Extract the [x, y] coordinate from the center of the cell holding the provided text.  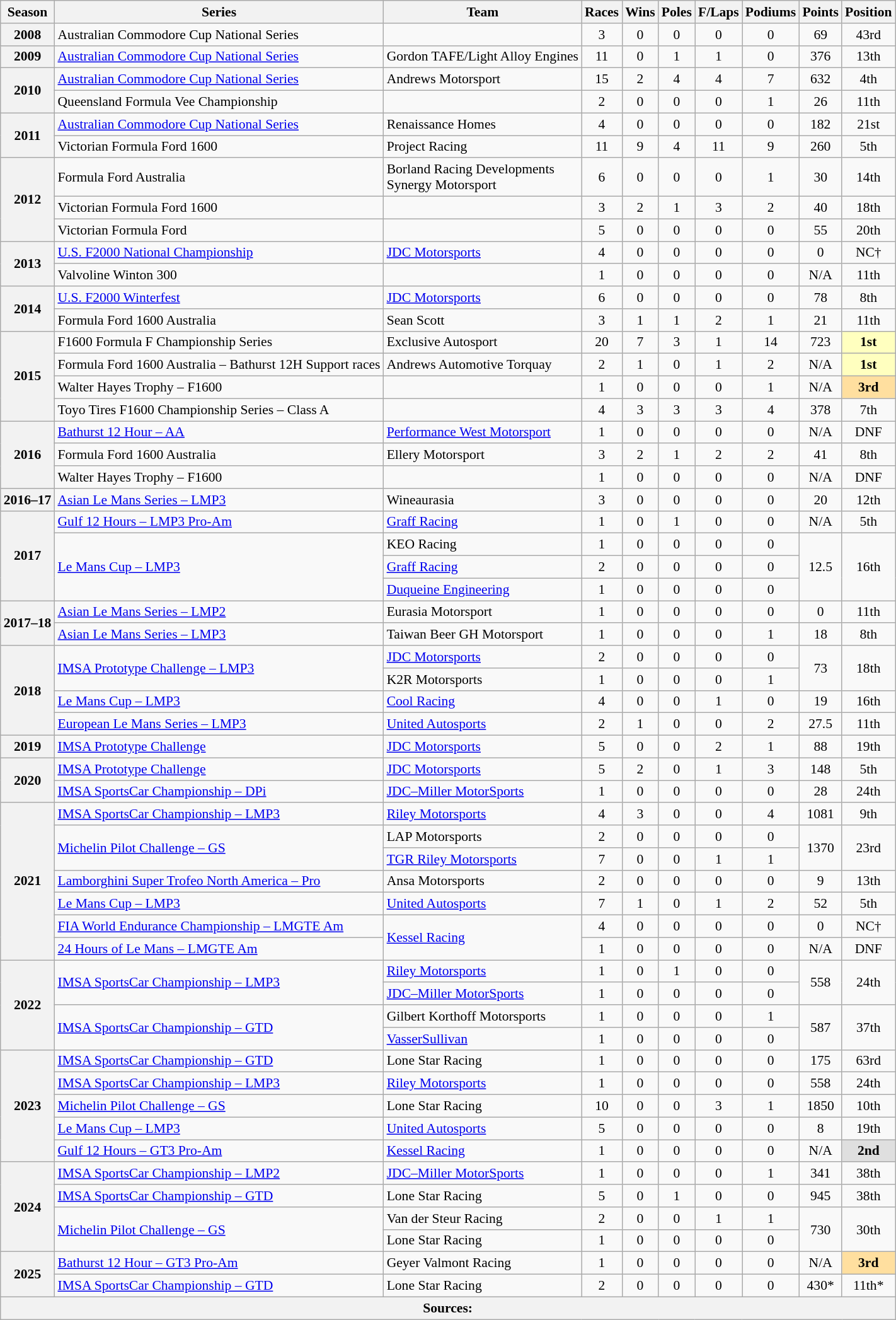
341 [820, 1174]
43rd [868, 35]
19 [820, 702]
20th [868, 230]
Taiwan Beer GH Motorsport [483, 635]
8 [820, 1128]
2010 [28, 91]
Cool Racing [483, 702]
2024 [28, 1207]
18 [820, 635]
1370 [820, 847]
632 [820, 79]
Borland Racing DevelopmentsSynergy Motorsport [483, 178]
15 [602, 79]
Andrews Motorsport [483, 79]
7th [868, 410]
63rd [868, 1061]
2017 [28, 555]
FIA World Endurance Championship – LMGTE Am [219, 927]
78 [820, 298]
1081 [820, 814]
26 [820, 102]
Performance West Motorsport [483, 432]
Duqueine Engineering [483, 589]
28 [820, 792]
9th [868, 814]
175 [820, 1061]
Podiums [771, 12]
10 [602, 1106]
Renaissance Homes [483, 124]
40 [820, 208]
21st [868, 124]
IMSA SportsCar Championship – DPi [219, 792]
Ellery Motorsport [483, 455]
2015 [28, 376]
F1600 Formula F Championship Series [219, 342]
VasserSullivan [483, 1039]
Victorian Formula Ford [219, 230]
Formula Ford 1600 Australia – Bathurst 12H Support races [219, 365]
12.5 [820, 567]
Formula Ford Australia [219, 178]
182 [820, 124]
Bathurst 12 Hour – AA [219, 432]
Lamborghini Super Trofeo North America – Pro [219, 881]
730 [820, 1229]
Team [483, 12]
30 [820, 178]
2014 [28, 309]
2019 [28, 747]
Sean Scott [483, 320]
Queensland Formula Vee Championship [219, 102]
Project Racing [483, 147]
Wins [640, 12]
2012 [28, 200]
21 [820, 320]
Position [868, 12]
430* [820, 1286]
52 [820, 904]
Van der Steur Racing [483, 1219]
1850 [820, 1106]
2016 [28, 455]
LAP Motorsports [483, 837]
2021 [28, 881]
Series [219, 12]
Eurasia Motorsport [483, 612]
Geyer Valmont Racing [483, 1263]
Toyo Tires F1600 Championship Series – Class A [219, 410]
TGR Riley Motorsports [483, 859]
Valvoline Winton 300 [219, 275]
260 [820, 147]
2008 [28, 35]
Gulf 12 Hours – LMP3 Pro-Am [219, 522]
U.S. F2000 Winterfest [219, 298]
2025 [28, 1275]
European Le Mans Series – LMP3 [219, 724]
24 Hours of Le Mans – LMGTE Am [219, 949]
2013 [28, 263]
14th [868, 178]
2nd [868, 1151]
Exclusive Autosport [483, 342]
KEO Racing [483, 545]
2016–17 [28, 500]
2011 [28, 135]
945 [820, 1196]
4th [868, 79]
Season [28, 12]
Gilbert Korthoff Motorsports [483, 1016]
Andrews Automotive Torquay [483, 365]
41 [820, 455]
23rd [868, 847]
88 [820, 747]
55 [820, 230]
376 [820, 57]
14 [771, 342]
Ansa Motorsports [483, 881]
587 [820, 1028]
IMSA Prototype Challenge – LMP3 [219, 668]
10th [868, 1106]
2023 [28, 1106]
723 [820, 342]
148 [820, 769]
Poles [677, 12]
K2R Motorsports [483, 680]
2017–18 [28, 623]
2018 [28, 690]
Races [602, 12]
11th* [868, 1286]
Sources: [448, 1308]
69 [820, 35]
IMSA SportsCar Championship – LMP2 [219, 1174]
2020 [28, 780]
73 [820, 668]
Gordon TAFE/Light Alloy Engines [483, 57]
Wineaurasia [483, 500]
2009 [28, 57]
Asian Le Mans Series – LMP2 [219, 612]
Gulf 12 Hours – GT3 Pro-Am [219, 1151]
378 [820, 410]
37th [868, 1028]
30th [868, 1229]
U.S. F2000 National Championship [219, 253]
Bathurst 12 Hour – GT3 Pro-Am [219, 1263]
27.5 [820, 724]
2022 [28, 1005]
Points [820, 12]
12th [868, 500]
F/Laps [718, 12]
